Locate the cell with the specified text and output its (X, Y) center coordinate. 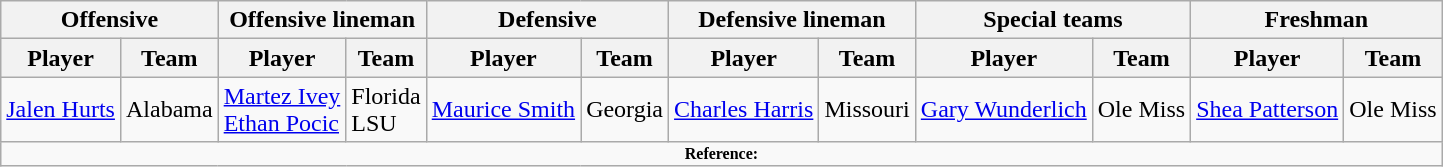
Shea Patterson (1268, 110)
Maurice Smith (503, 110)
Freshman (1316, 20)
Alabama (169, 110)
Special teams (1052, 20)
Charles Harris (744, 110)
FloridaLSU (386, 110)
Defensive (547, 20)
Gary Wunderlich (1004, 110)
Defensive lineman (792, 20)
Offensive lineman (322, 20)
Jalen Hurts (61, 110)
Offensive (110, 20)
Missouri (867, 110)
Reference: (722, 154)
Georgia (625, 110)
Martez IveyEthan Pocic (282, 110)
